Scan for the cell matching the given text and deliver its [X, Y] coordinate at center. 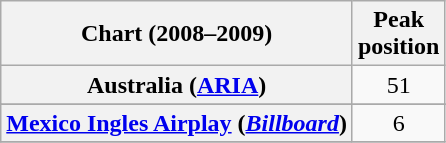
Mexico Ingles Airplay (Billboard) [177, 123]
51 [398, 85]
Australia (ARIA) [177, 85]
6 [398, 123]
Peakposition [398, 34]
Chart (2008–2009) [177, 34]
